Capture the cell that displays the provided text and extract its [x, y] central coordinate. 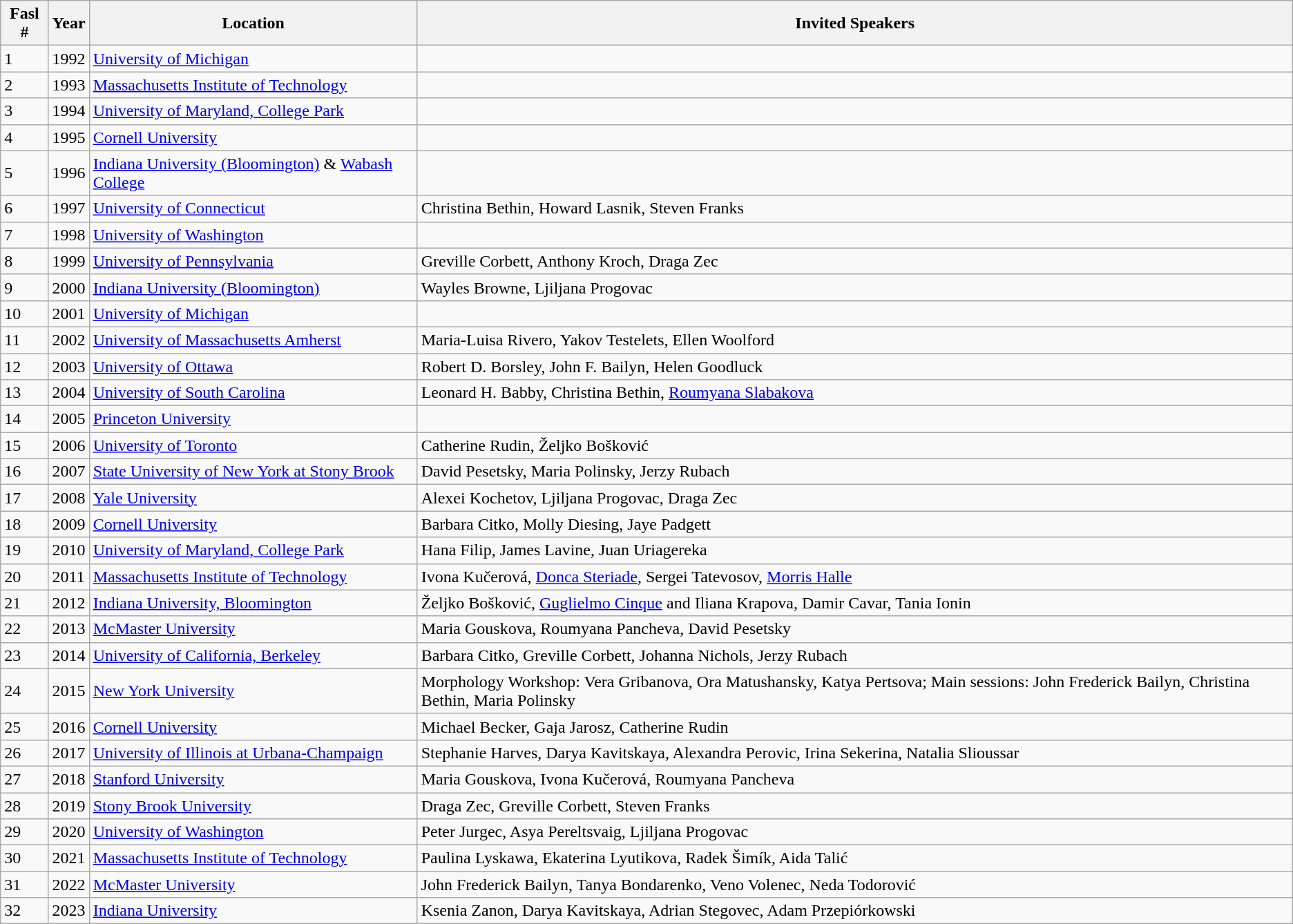
Leonard H. Babby, Christina Bethin, Roumyana Slabakova [855, 393]
2004 [69, 393]
4 [25, 137]
2009 [69, 524]
18 [25, 524]
State University of New York at Stony Brook [253, 472]
Paulina Lyskawa, Ekaterina Lyutikova, Radek Šimík, Aida Talić [855, 858]
Catherine Rudin, Željko Bošković [855, 445]
2010 [69, 550]
Wayles Browne, Ljiljana Progovac [855, 287]
Greville Corbett, Anthony Kroch, Draga Zec [855, 261]
1992 [69, 59]
1998 [69, 235]
13 [25, 393]
Stanford University [253, 779]
25 [25, 726]
Ksenia Zanon, Darya Kavitskaya, Adrian Stegovec, Adam Przepiórkowski [855, 911]
Fasl # [25, 23]
John Frederick Bailyn, Tanya Bondarenko, Veno Volenec, Neda Todorović [855, 885]
Barbara Citko, Molly Diesing, Jaye Padgett [855, 524]
1997 [69, 209]
Invited Speakers [855, 23]
1996 [69, 173]
2020 [69, 832]
University of Illinois at Urbana-Champaign [253, 753]
2003 [69, 367]
7 [25, 235]
2021 [69, 858]
Maria Gouskova, Ivona Kučerová, Roumyana Pancheva [855, 779]
32 [25, 911]
Ivona Kučerová, Donca Steriade, Sergei Tatevosov, Morris Halle [855, 577]
Location [253, 23]
11 [25, 340]
University of Toronto [253, 445]
Christina Bethin, Howard Lasnik, Steven Franks [855, 209]
University of Connecticut [253, 209]
Morphology Workshop: Vera Gribanova, Ora Matushansky, Katya Pertsova; Main sessions: John Frederick Bailyn, Christina Bethin, Maria Polinsky [855, 691]
Alexei Kochetov, Ljiljana Progovac, Draga Zec [855, 498]
2001 [69, 314]
2023 [69, 911]
28 [25, 806]
2016 [69, 726]
Maria Gouskova, Roumyana Pancheva, David Pesetsky [855, 629]
24 [25, 691]
2005 [69, 419]
2012 [69, 603]
10 [25, 314]
New York University [253, 691]
31 [25, 885]
9 [25, 287]
2019 [69, 806]
1995 [69, 137]
16 [25, 472]
2008 [69, 498]
University of South Carolina [253, 393]
Draga Zec, Greville Corbett, Steven Franks [855, 806]
1993 [69, 85]
27 [25, 779]
David Pesetsky, Maria Polinsky, Jerzy Rubach [855, 472]
Yale University [253, 498]
University of Ottawa [253, 367]
2022 [69, 885]
1994 [69, 111]
30 [25, 858]
Indiana University, Bloomington [253, 603]
Princeton University [253, 419]
20 [25, 577]
3 [25, 111]
University of California, Berkeley [253, 655]
Robert D. Borsley, John F. Bailyn, Helen Goodluck [855, 367]
Indiana University [253, 911]
22 [25, 629]
2014 [69, 655]
6 [25, 209]
Hana Filip, James Lavine, Juan Uriagereka [855, 550]
Barbara Citko, Greville Corbett, Johanna Nichols, Jerzy Rubach [855, 655]
2015 [69, 691]
Peter Jurgec, Asya Pereltsvaig, Ljiljana Progovac [855, 832]
2007 [69, 472]
15 [25, 445]
19 [25, 550]
29 [25, 832]
Year [69, 23]
2 [25, 85]
University of Pennsylvania [253, 261]
1999 [69, 261]
Indiana University (Bloomington) & Wabash College [253, 173]
21 [25, 603]
2018 [69, 779]
2000 [69, 287]
Indiana University (Bloomington) [253, 287]
2002 [69, 340]
Michael Becker, Gaja Jarosz, Catherine Rudin [855, 726]
Stephanie Harves, Darya Kavitskaya, Alexandra Perovic, Irina Sekerina, Natalia Slioussar [855, 753]
5 [25, 173]
2013 [69, 629]
8 [25, 261]
2011 [69, 577]
Željko Bošković, Guglielmo Cinque and Iliana Krapova, Damir Cavar, Tania Ionin [855, 603]
2006 [69, 445]
26 [25, 753]
12 [25, 367]
Maria-Luisa Rivero, Yakov Testelets, Ellen Woolford [855, 340]
17 [25, 498]
2017 [69, 753]
1 [25, 59]
University of Massachusetts Amherst [253, 340]
Stony Brook University [253, 806]
14 [25, 419]
23 [25, 655]
